Search for the cell housing the specified text and yield its (x, y) center coordinate. 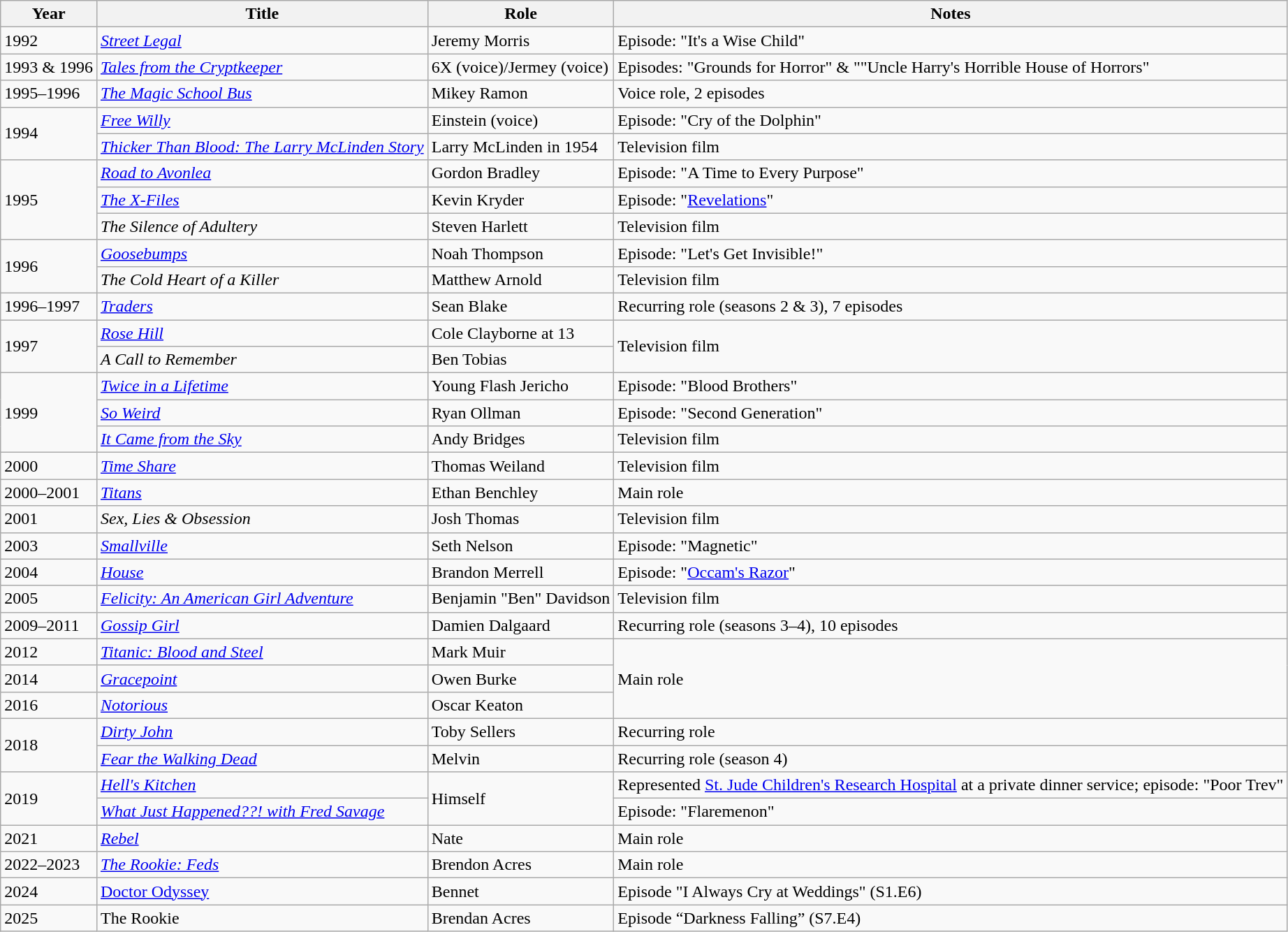
2004 (49, 572)
Kevin Kryder (521, 200)
Notorious (262, 705)
Episode "I Always Cry at Weddings" (S1.E6) (951, 891)
2012 (49, 652)
Thomas Weiland (521, 466)
Nate (521, 838)
What Just Happened??! with Fred Savage (262, 812)
Tales from the Cryptkeeper (262, 67)
Benjamin "Ben" Davidson (521, 599)
Larry McLinden in 1954 (521, 147)
Josh Thomas (521, 519)
House (262, 572)
Episode: "Magnetic" (951, 546)
Twice in a Lifetime (262, 386)
Title (262, 14)
Road to Avonlea (262, 173)
1996 (49, 266)
Himself (521, 799)
Cole Clayborne at 13 (521, 333)
2000 (49, 466)
Represented St. Jude Children's Research Hospital at a private dinner service; episode: "Poor Trev" (951, 785)
2016 (49, 705)
Felicity: An American Girl Adventure (262, 599)
Noah Thompson (521, 253)
The Cold Heart of a Killer (262, 279)
2005 (49, 599)
The Rookie (262, 918)
1995 (49, 200)
Thicker Than Blood: The Larry McLinden Story (262, 147)
Gordon Bradley (521, 173)
So Weird (262, 413)
2003 (49, 546)
Titanic: Blood and Steel (262, 652)
Brendon Acres (521, 865)
Einstein (voice) (521, 120)
Melvin (521, 758)
Year (49, 14)
Brendan Acres (521, 918)
Titans (262, 493)
1996–1997 (49, 306)
Rose Hill (262, 333)
Recurring role (season 4) (951, 758)
2018 (49, 745)
Gracepoint (262, 678)
Matthew Arnold (521, 279)
Free Willy (262, 120)
Young Flash Jericho (521, 386)
2009–2011 (49, 625)
Episode: "Blood Brothers" (951, 386)
The X-Files (262, 200)
1993 & 1996 (49, 67)
1994 (49, 133)
Ben Tobias (521, 360)
Recurring role (seasons 3–4), 10 episodes (951, 625)
Steven Harlett (521, 226)
6X (voice)/Jermey (voice) (521, 67)
Bennet (521, 891)
A Call to Remember (262, 360)
Mikey Ramon (521, 94)
2019 (49, 799)
1997 (49, 347)
Doctor Odyssey (262, 891)
Episode: "A Time to Every Purpose" (951, 173)
Episode: "Let's Get Invisible!" (951, 253)
Sean Blake (521, 306)
2000–2001 (49, 493)
Episode: "It's a Wise Child" (951, 41)
Andy Bridges (521, 439)
The Magic School Bus (262, 94)
Traders (262, 306)
Episodes: "Grounds for Horror" & ""Uncle Harry's Horrible House of Horrors" (951, 67)
1995–1996 (49, 94)
Ryan Ollman (521, 413)
Voice role, 2 episodes (951, 94)
Dirty John (262, 731)
2001 (49, 519)
Rebel (262, 838)
Brandon Merrell (521, 572)
Damien Dalgaard (521, 625)
2014 (49, 678)
Episode: "Revelations" (951, 200)
Oscar Keaton (521, 705)
2021 (49, 838)
Jeremy Morris (521, 41)
Owen Burke (521, 678)
The Silence of Adultery (262, 226)
Ethan Benchley (521, 493)
Smallville (262, 546)
Hell's Kitchen (262, 785)
Episode: "Flaremenon" (951, 812)
1999 (49, 413)
Notes (951, 14)
Sex, Lies & Obsession (262, 519)
Street Legal (262, 41)
Episode: "Cry of the Dolphin" (951, 120)
It Came from the Sky (262, 439)
Role (521, 14)
Toby Sellers (521, 731)
2022–2023 (49, 865)
Episode: "Second Generation" (951, 413)
Goosebumps (262, 253)
Gossip Girl (262, 625)
Fear the Walking Dead (262, 758)
Mark Muir (521, 652)
2025 (49, 918)
Recurring role (951, 731)
2024 (49, 891)
Time Share (262, 466)
Seth Nelson (521, 546)
The Rookie: Feds (262, 865)
1992 (49, 41)
Recurring role (seasons 2 & 3), 7 episodes (951, 306)
Episode “Darkness Falling” (S7.E4) (951, 918)
Episode: "Occam's Razor" (951, 572)
